Scan for the cell matching the given text and deliver its (x, y) coordinate at center. 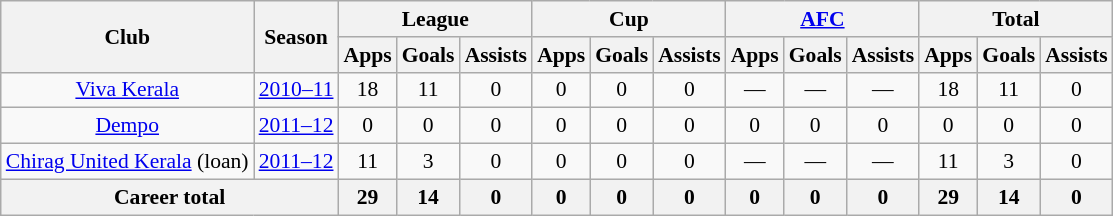
2010–11 (296, 90)
Total (1016, 19)
AFC (823, 19)
League (436, 19)
Cup (629, 19)
Club (128, 36)
Viva Kerala (128, 90)
Dempo (128, 126)
Season (296, 36)
Career total (170, 197)
Chirag United Kerala (loan) (128, 162)
